Output the (X, Y) coordinate of the center of the cell containing the given text.  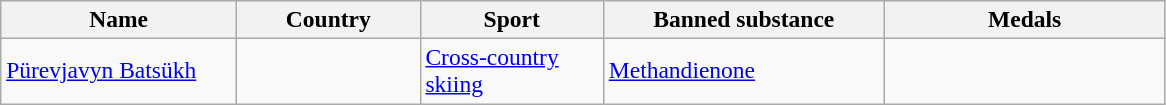
Pürevjavyn Batsükh (119, 70)
Banned substance (744, 19)
Sport (512, 19)
Methandienone (744, 70)
Country (328, 19)
Name (119, 19)
Medals (1024, 19)
Cross-country skiing (512, 70)
